Provide the [X, Y] coordinate of the cell's center where the given text is located.  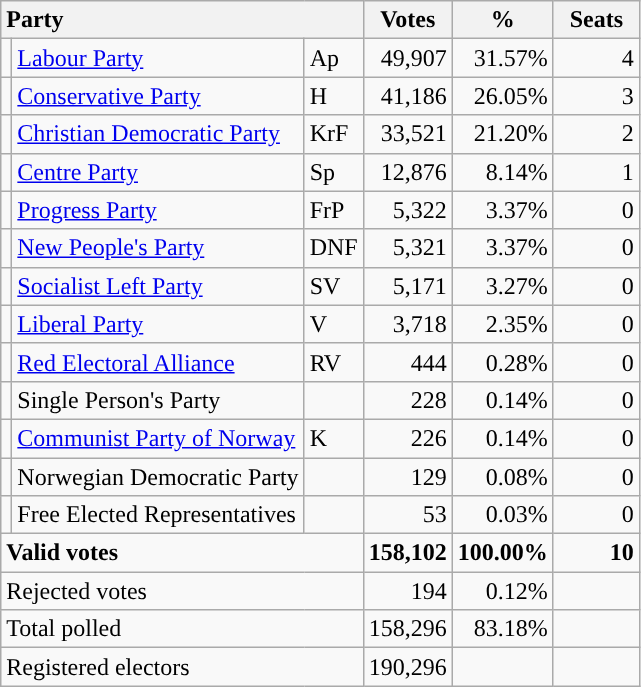
V [334, 324]
158,102 [408, 553]
Ap [334, 58]
Single Person's Party [158, 400]
53 [408, 515]
Conservative Party [158, 96]
2.35% [502, 324]
129 [408, 477]
Christian Democratic Party [158, 134]
194 [408, 591]
3 [596, 96]
New People's Party [158, 248]
190,296 [408, 667]
H [334, 96]
31.57% [502, 58]
0.28% [502, 362]
Total polled [182, 629]
444 [408, 362]
1 [596, 172]
83.18% [502, 629]
Seats [596, 20]
5,171 [408, 286]
5,321 [408, 248]
49,907 [408, 58]
0.03% [502, 515]
Socialist Left Party [158, 286]
226 [408, 438]
Communist Party of Norway [158, 438]
0.12% [502, 591]
Rejected votes [182, 591]
FrP [334, 210]
3.27% [502, 286]
Votes [408, 20]
KrF [334, 134]
12,876 [408, 172]
Liberal Party [158, 324]
4 [596, 58]
41,186 [408, 96]
21.20% [502, 134]
26.05% [502, 96]
Party [182, 20]
Norwegian Democratic Party [158, 477]
Sp [334, 172]
SV [334, 286]
Labour Party [158, 58]
Valid votes [182, 553]
Free Elected Representatives [158, 515]
10 [596, 553]
Red Electoral Alliance [158, 362]
Progress Party [158, 210]
Centre Party [158, 172]
DNF [334, 248]
3,718 [408, 324]
8.14% [502, 172]
K [334, 438]
100.00% [502, 553]
228 [408, 400]
Registered electors [182, 667]
% [502, 20]
2 [596, 134]
33,521 [408, 134]
0.08% [502, 477]
5,322 [408, 210]
158,296 [408, 629]
RV [334, 362]
